From the cell containing the given text, extract its center point as [X, Y] coordinate. 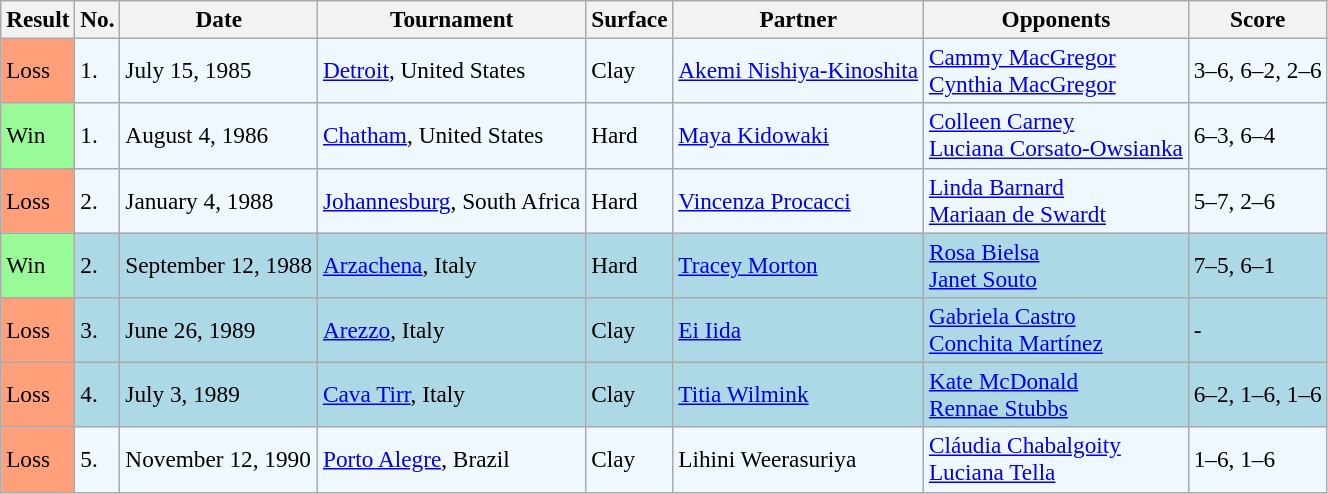
November 12, 1990 [219, 460]
Score [1258, 19]
Tracey Morton [798, 264]
Result [38, 19]
Kate McDonald Rennae Stubbs [1056, 394]
Linda Barnard Mariaan de Swardt [1056, 200]
Akemi Nishiya-Kinoshita [798, 70]
Ei Iida [798, 330]
Colleen Carney Luciana Corsato-Owsianka [1056, 136]
Porto Alegre, Brazil [452, 460]
- [1258, 330]
Arzachena, Italy [452, 264]
Detroit, United States [452, 70]
August 4, 1986 [219, 136]
6–3, 6–4 [1258, 136]
Opponents [1056, 19]
3–6, 6–2, 2–6 [1258, 70]
Cláudia Chabalgoity Luciana Tella [1056, 460]
6–2, 1–6, 1–6 [1258, 394]
Gabriela Castro Conchita Martínez [1056, 330]
Maya Kidowaki [798, 136]
Cava Tirr, Italy [452, 394]
No. [98, 19]
July 3, 1989 [219, 394]
7–5, 6–1 [1258, 264]
Chatham, United States [452, 136]
3. [98, 330]
Surface [630, 19]
Date [219, 19]
September 12, 1988 [219, 264]
Rosa Bielsa Janet Souto [1056, 264]
Titia Wilmink [798, 394]
5–7, 2–6 [1258, 200]
5. [98, 460]
1–6, 1–6 [1258, 460]
Tournament [452, 19]
4. [98, 394]
Vincenza Procacci [798, 200]
Lihini Weerasuriya [798, 460]
Partner [798, 19]
July 15, 1985 [219, 70]
January 4, 1988 [219, 200]
Cammy MacGregor Cynthia MacGregor [1056, 70]
Arezzo, Italy [452, 330]
June 26, 1989 [219, 330]
Johannesburg, South Africa [452, 200]
